Determine the (X, Y) coordinate at the center of the cell enclosing the given text.  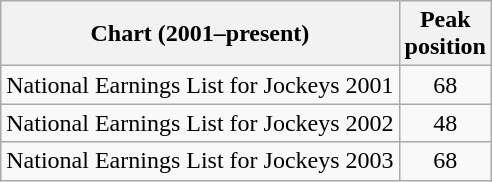
Peakposition (445, 34)
48 (445, 123)
Chart (2001–present) (200, 34)
National Earnings List for Jockeys 2002 (200, 123)
National Earnings List for Jockeys 2003 (200, 161)
National Earnings List for Jockeys 2001 (200, 85)
